Locate the cell with the specified text and output its [x, y] center coordinate. 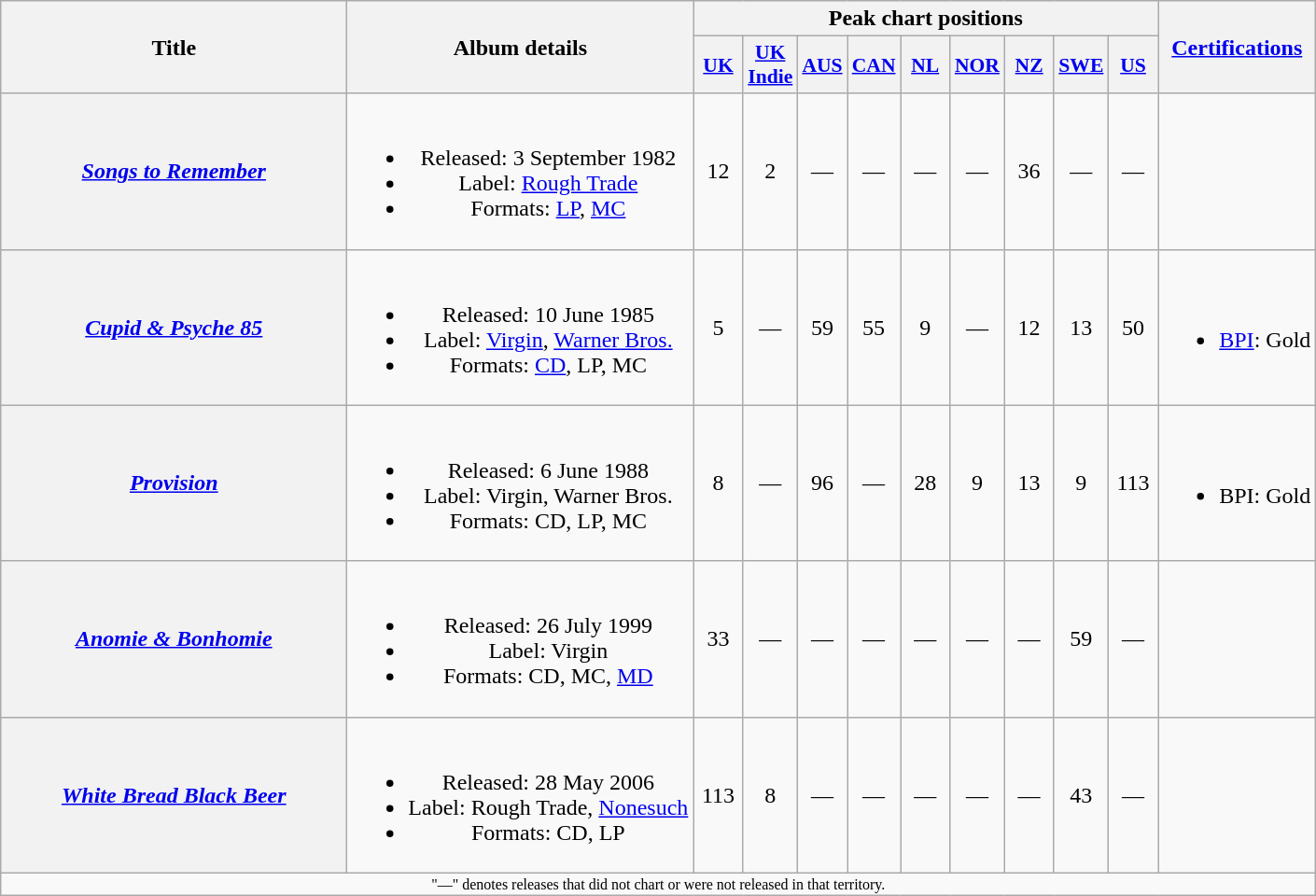
Released: 10 June 1985Label: Virgin, Warner Bros.Formats: CD, LP, MC [521, 327]
Certifications [1238, 47]
50 [1133, 327]
NZ [1029, 65]
Cupid & Psyche 85 [174, 327]
55 [874, 327]
5 [719, 327]
Provision [174, 483]
AUS [821, 65]
NL [926, 65]
UK Indie [770, 65]
Album details [521, 47]
33 [719, 638]
NOR [977, 65]
Anomie & Bonhomie [174, 638]
43 [1081, 795]
US [1133, 65]
28 [926, 483]
Released: 3 September 1982Label: Rough TradeFormats: LP, MC [521, 172]
Released: 28 May 2006Label: Rough Trade, NonesuchFormats: CD, LP [521, 795]
96 [821, 483]
White Bread Black Beer [174, 795]
2 [770, 172]
Title [174, 47]
Peak chart positions [926, 19]
Released: 6 June 1988Label: Virgin, Warner Bros.Formats: CD, LP, MC [521, 483]
SWE [1081, 65]
"—" denotes releases that did not chart or were not released in that territory. [659, 884]
UK [719, 65]
36 [1029, 172]
Released: 26 July 1999Label: VirginFormats: CD, MC, MD [521, 638]
Songs to Remember [174, 172]
CAN [874, 65]
